Return [x, y] of the center of cell containing provided text 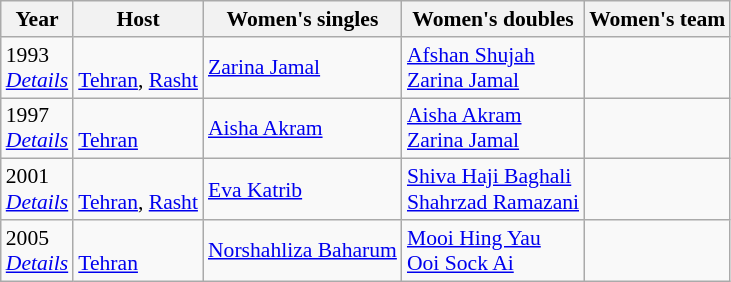
Zarina Jamal [302, 68]
Aisha Akram Zarina Jamal [493, 128]
Shiva Haji Baghali Shahrzad Ramazani [493, 190]
Norshahliza Baharum [302, 250]
Women's singles [302, 19]
Aisha Akram [302, 128]
Women's team [657, 19]
Afshan Shujah Zarina Jamal [493, 68]
Host [138, 19]
Eva Katrib [302, 190]
1993Details [37, 68]
1997Details [37, 128]
Mooi Hing Yau Ooi Sock Ai [493, 250]
2001Details [37, 190]
Year [37, 19]
Women's doubles [493, 19]
2005Details [37, 250]
